Find where the given text appears and provide that cell's center as (X, Y) coordinate. 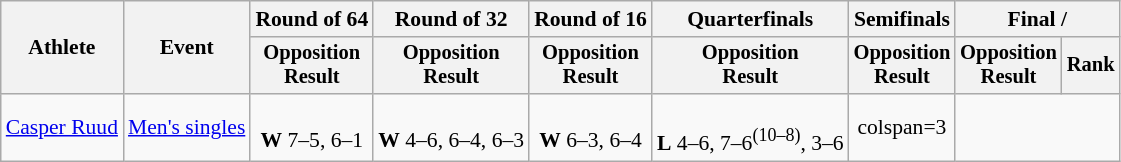
Round of 32 (451, 19)
Quarterfinals (750, 19)
L 4–6, 7–6(10–8), 3–6 (750, 128)
W 6–3, 6–4 (590, 128)
Men's singles (186, 128)
Event (186, 48)
Final / (1037, 19)
Athlete (62, 48)
Rank (1091, 66)
Round of 16 (590, 19)
Semifinals (902, 19)
W 4–6, 6–4, 6–3 (451, 128)
Casper Ruud (62, 128)
colspan=3 (902, 128)
Round of 64 (312, 19)
W 7–5, 6–1 (312, 128)
